Return the [x, y] coordinate for the center point of the cell that contains the specified text.  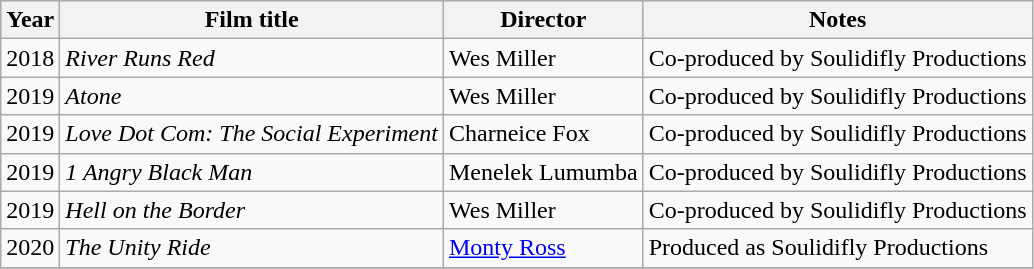
Menelek Lumumba [543, 172]
Hell on the Border [252, 210]
Monty Ross [543, 248]
1 Angry Black Man [252, 172]
2018 [30, 58]
Love Dot Com: The Social Experiment [252, 134]
Film title [252, 20]
Year [30, 20]
2020 [30, 248]
The Unity Ride [252, 248]
Charneice Fox [543, 134]
Produced as Soulidifly Productions [838, 248]
Notes [838, 20]
Director [543, 20]
Atone [252, 96]
River Runs Red [252, 58]
